Extract the [x, y] coordinate from the center of the cell holding the provided text.  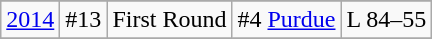
#4 Purdue [286, 20]
2014 [30, 20]
First Round [170, 20]
L 84–55 [386, 20]
#13 [84, 20]
